Output the (x, y) coordinate of the center of the cell containing the given text.  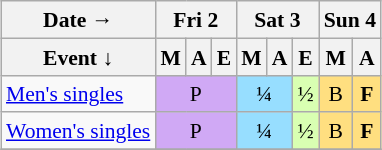
Men's singles (78, 94)
Sun 4 (350, 20)
Women's singles (78, 130)
Event ↓ (78, 56)
Fri 2 (196, 20)
Date → (78, 20)
Sat 3 (278, 20)
